Capture the cell that displays the provided text and extract its [X, Y] central coordinate. 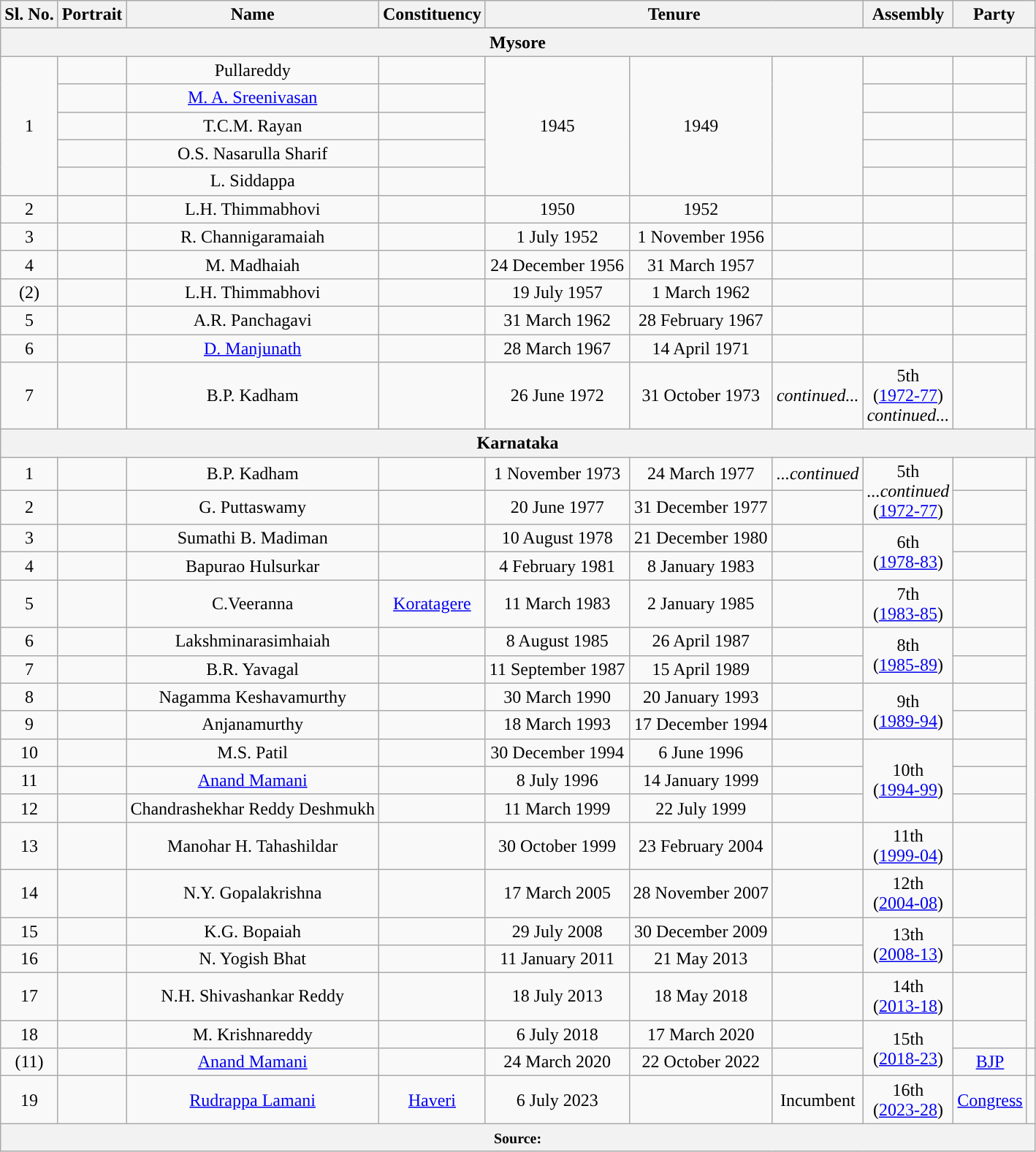
30 March 1990 [557, 697]
28 November 2007 [701, 893]
6 July 2023 [557, 1100]
10 August 1978 [557, 538]
11 March 1999 [557, 808]
Congress [990, 1100]
31 March 1962 [557, 320]
Bapurao Hulsurkar [253, 566]
Rudrappa Lamani [253, 1100]
8th(1985-89) [908, 655]
BJP [990, 1062]
Constituency [433, 15]
M. Krishnareddy [253, 1034]
24 December 1956 [557, 264]
R. Channigaramaiah [253, 237]
6 July 2018 [557, 1034]
1 November 1973 [557, 474]
continued... [818, 396]
7th(1983-85) [908, 603]
5th(1972-77)continued... [908, 396]
N.Y. Gopalakrishna [253, 893]
19 [29, 1100]
20 January 1993 [701, 697]
Koratagere [433, 603]
Lakshminarasimhaiah [253, 641]
A.R. Panchagavi [253, 320]
11th(1999-04) [908, 846]
N. Yogish Bhat [253, 959]
23 February 2004 [701, 846]
18 July 2013 [557, 996]
M. A. Sreenivasan [253, 98]
14 April 1971 [701, 348]
28 February 1967 [701, 320]
8 August 1985 [557, 641]
14 January 1999 [701, 780]
16th(2023-28) [908, 1100]
8 July 1996 [557, 780]
N.H. Shivashankar Reddy [253, 996]
Karnataka [518, 443]
Mysore [518, 42]
18 [29, 1034]
14 [29, 893]
31 March 1957 [701, 264]
Sl. No. [29, 15]
C.Veeranna [253, 603]
1 July 1952 [557, 237]
Haveri [433, 1100]
18 May 2018 [701, 996]
30 December 2009 [701, 931]
31 December 1977 [701, 508]
8 [29, 697]
15 [29, 931]
Party [994, 15]
15 April 1989 [701, 669]
19 July 1957 [557, 292]
12th(2004-08) [908, 893]
17 March 2005 [557, 893]
Chandrashekhar Reddy Deshmukh [253, 808]
9 [29, 725]
18 March 1993 [557, 725]
8 January 1983 [701, 566]
(11) [29, 1062]
15th(2018-23) [908, 1048]
Nagamma Keshavamurthy [253, 697]
5th...continued(1972-77) [908, 491]
1 March 1962 [701, 292]
...continued [818, 474]
(2) [29, 292]
B.R. Yavagal [253, 669]
24 March 1977 [701, 474]
12 [29, 808]
26 June 1972 [557, 396]
17 December 1994 [701, 725]
11 January 2011 [557, 959]
30 December 1994 [557, 752]
2 January 1985 [701, 603]
24 March 2020 [557, 1062]
29 July 2008 [557, 931]
T.C.M. Rayan [253, 126]
13 [29, 846]
1949 [701, 126]
22 October 2022 [701, 1062]
11 September 1987 [557, 669]
1952 [701, 209]
26 April 1987 [701, 641]
Sumathi B. Madiman [253, 538]
20 June 1977 [557, 508]
28 March 1967 [557, 348]
4 February 1981 [557, 566]
O.S. Nasarulla Sharif [253, 153]
Portrait [92, 15]
K.G. Bopaiah [253, 931]
11 [29, 780]
10th(1994-99) [908, 780]
30 October 1999 [557, 846]
13th(2008-13) [908, 945]
11 March 1983 [557, 603]
6 June 1996 [701, 752]
Source: [518, 1137]
Incumbent [818, 1100]
6th(1978-83) [908, 552]
14th(2013-18) [908, 996]
10 [29, 752]
L. Siddappa [253, 181]
31 October 1973 [701, 396]
G. Puttaswamy [253, 508]
M. Madhaiah [253, 264]
Assembly [908, 15]
9th(1989-94) [908, 711]
1950 [557, 209]
17 [29, 996]
Name [253, 15]
Tenure [674, 15]
21 December 1980 [701, 538]
17 March 2020 [701, 1034]
M.S. Patil [253, 752]
1 November 1956 [701, 237]
Anjanamurthy [253, 725]
D. Manjunath [253, 348]
Pullareddy [253, 70]
Manohar H. Tahashildar [253, 846]
21 May 2013 [701, 959]
22 July 1999 [701, 808]
1945 [557, 126]
16 [29, 959]
